Capture the cell that displays the provided text and extract its (X, Y) central coordinate. 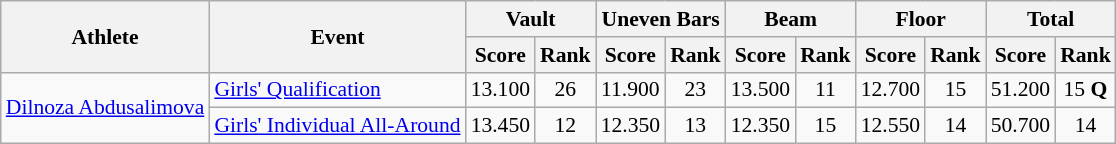
12.700 (890, 90)
12 (566, 126)
Dilnoza Abdusalimova (106, 108)
11.900 (630, 90)
15 Q (1086, 90)
Uneven Bars (661, 19)
26 (566, 90)
50.700 (1020, 126)
12.550 (890, 126)
Girls' Qualification (337, 90)
Beam (791, 19)
Floor (921, 19)
23 (696, 90)
13.500 (760, 90)
13 (696, 126)
11 (826, 90)
13.100 (500, 90)
13.450 (500, 126)
Athlete (106, 36)
51.200 (1020, 90)
Girls' Individual All-Around (337, 126)
Event (337, 36)
Total (1051, 19)
Vault (531, 19)
